For the text-containing cell, return its midpoint in (x, y) coordinate format. 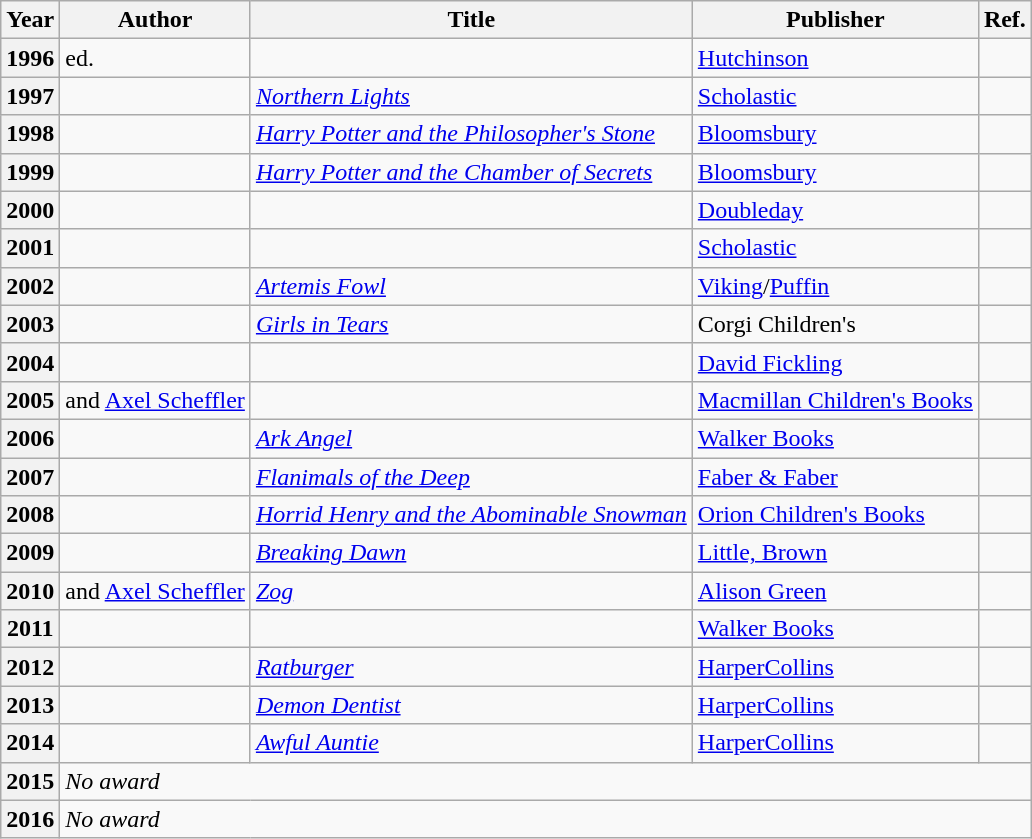
Macmillan Children's Books (835, 400)
Faber & Faber (835, 477)
2015 (30, 781)
David Fickling (835, 362)
Author (156, 20)
2000 (30, 210)
2011 (30, 629)
2006 (30, 438)
Ark Angel (471, 438)
Viking/Puffin (835, 286)
Awful Auntie (471, 743)
1998 (30, 134)
1996 (30, 58)
Ratburger (471, 667)
2001 (30, 248)
2014 (30, 743)
Zog (471, 591)
2008 (30, 515)
Orion Children's Books (835, 515)
Harry Potter and the Chamber of Secrets (471, 172)
2016 (30, 819)
2002 (30, 286)
Flanimals of the Deep (471, 477)
2012 (30, 667)
2009 (30, 553)
Ref. (1004, 20)
Northern Lights (471, 96)
2003 (30, 324)
Demon Dentist (471, 705)
1997 (30, 96)
Corgi Children's (835, 324)
2013 (30, 705)
2004 (30, 362)
1999 (30, 172)
Year (30, 20)
2010 (30, 591)
Horrid Henry and the Abominable Snowman (471, 515)
ed. (156, 58)
2007 (30, 477)
Little, Brown (835, 553)
Publisher (835, 20)
2005 (30, 400)
Alison Green (835, 591)
Title (471, 20)
Artemis Fowl (471, 286)
Doubleday (835, 210)
Harry Potter and the Philosopher's Stone (471, 134)
Hutchinson (835, 58)
Breaking Dawn (471, 553)
Girls in Tears (471, 324)
